Search for the cell housing the specified text and yield its [X, Y] center coordinate. 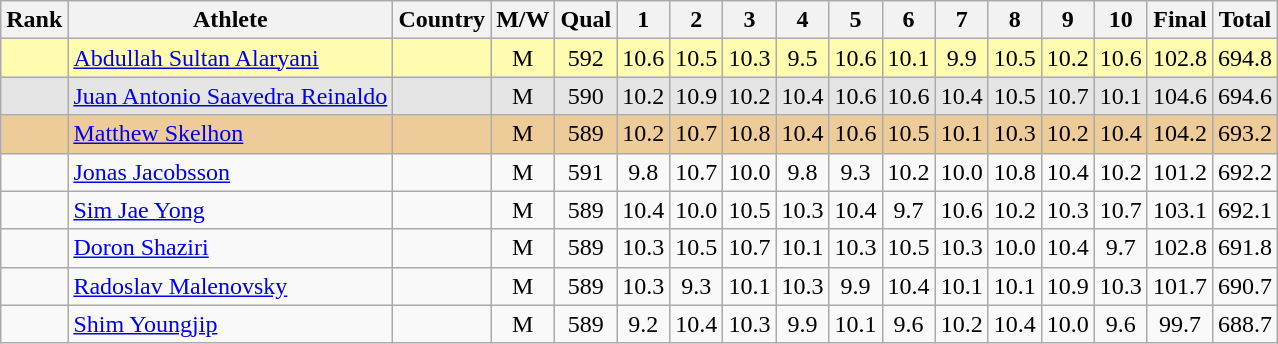
Abdullah Sultan Alaryani [230, 58]
10 [1120, 20]
103.1 [1180, 210]
99.7 [1180, 324]
Jonas Jacobsson [230, 172]
Final [1180, 20]
592 [586, 58]
101.7 [1180, 286]
104.2 [1180, 134]
694.6 [1244, 96]
692.1 [1244, 210]
688.7 [1244, 324]
8 [1014, 20]
690.7 [1244, 286]
Country [442, 20]
9.5 [802, 58]
7 [962, 20]
691.8 [1244, 248]
Sim Jae Yong [230, 210]
Juan Antonio Saavedra Reinaldo [230, 96]
591 [586, 172]
Radoslav Malenovsky [230, 286]
3 [750, 20]
1 [644, 20]
6 [908, 20]
5 [856, 20]
2 [696, 20]
9.2 [644, 324]
Qual [586, 20]
Athlete [230, 20]
Doron Shaziri [230, 248]
Matthew Skelhon [230, 134]
692.2 [1244, 172]
4 [802, 20]
693.2 [1244, 134]
101.2 [1180, 172]
9 [1068, 20]
104.6 [1180, 96]
590 [586, 96]
Shim Youngjip [230, 324]
694.8 [1244, 58]
M/W [523, 20]
Total [1244, 20]
Rank [34, 20]
